Provide the [X, Y] coordinate of the cell's center where the given text is located.  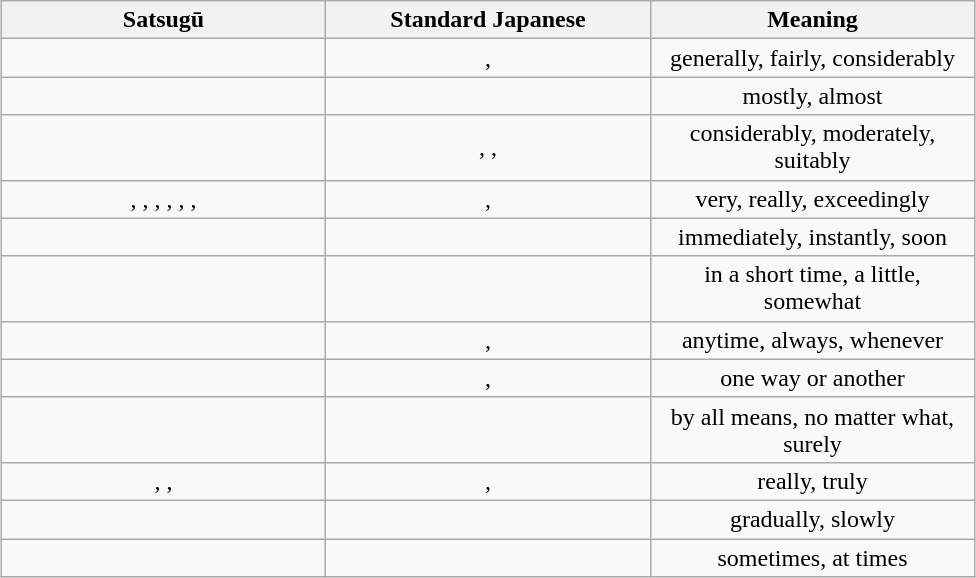
gradually, slowly [812, 519]
considerably, moderately, suitably [812, 148]
, , , , , , [163, 199]
really, truly [812, 481]
mostly, almost [812, 96]
Standard Japanese [488, 20]
Satsugū [163, 20]
immediately, instantly, soon [812, 237]
in a short time, a little, somewhat [812, 288]
sometimes, at times [812, 557]
Meaning [812, 20]
by all means, no matter what, surely [812, 430]
anytime, always, whenever [812, 340]
generally, fairly, considerably [812, 58]
one way or another [812, 378]
very, really, exceedingly [812, 199]
